Detect which cell encompasses the target text, then output its (X, Y) center coordinate. 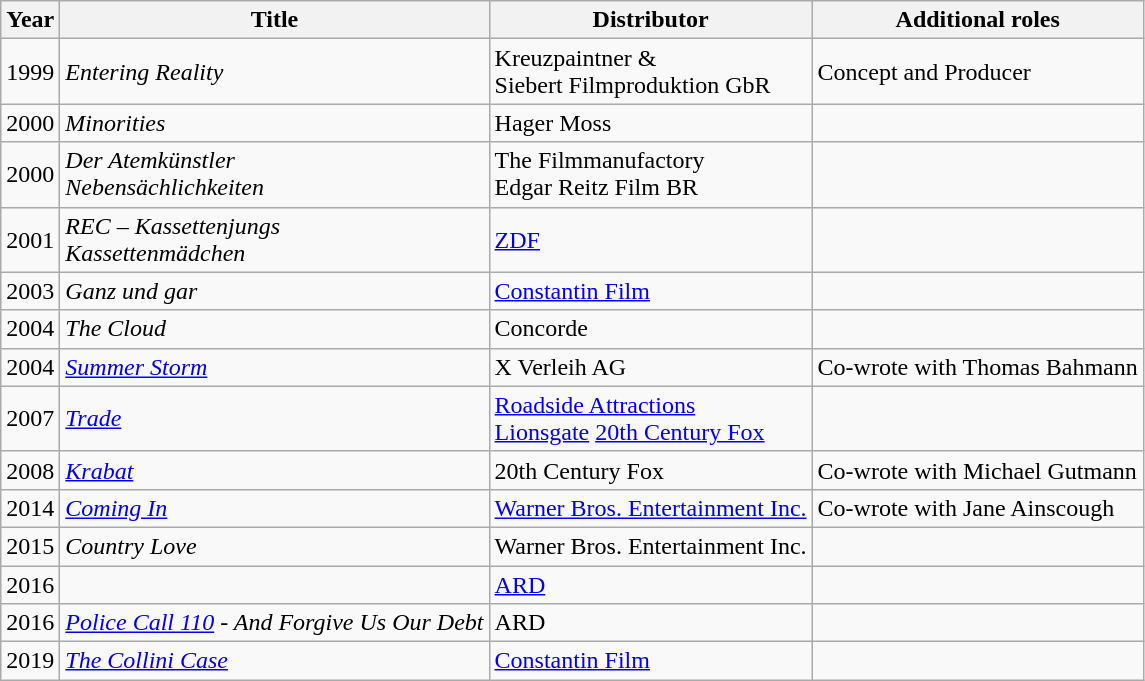
Police Call 110 - And Forgive Us Our Debt (274, 623)
2015 (30, 546)
2008 (30, 470)
Entering Reality (274, 72)
Roadside AttractionsLionsgate 20th Century Fox (650, 418)
Summer Storm (274, 367)
The FilmmanufactoryEdgar Reitz Film BR (650, 174)
Country Love (274, 546)
Concorde (650, 329)
1999 (30, 72)
ZDF (650, 240)
2003 (30, 291)
20th Century Fox (650, 470)
REC – KassettenjungsKassettenmädchen (274, 240)
Additional roles (978, 20)
Trade (274, 418)
Co-wrote with Jane Ainscough (978, 508)
Hager Moss (650, 123)
Distributor (650, 20)
Coming In (274, 508)
Co-wrote with Michael Gutmann (978, 470)
Kreuzpaintner &Siebert Filmproduktion GbR (650, 72)
Year (30, 20)
Krabat (274, 470)
Title (274, 20)
2007 (30, 418)
Ganz und gar (274, 291)
The Collini Case (274, 661)
Minorities (274, 123)
Der AtemkünstlerNebensächlichkeiten (274, 174)
2014 (30, 508)
Concept and Producer (978, 72)
2001 (30, 240)
2019 (30, 661)
Co-wrote with Thomas Bahmann (978, 367)
X Verleih AG (650, 367)
The Cloud (274, 329)
